Pinpoint the cell where the given text exists, returning its (X, Y) midpoint coordinate. 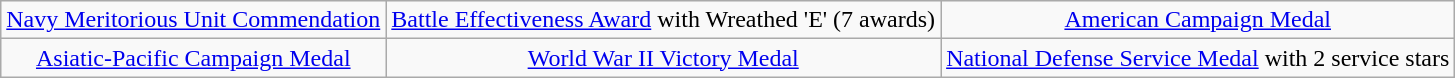
Navy Meritorious Unit Commendation (194, 20)
World War II Victory Medal (664, 58)
Battle Effectiveness Award with Wreathed 'E' (7 awards) (664, 20)
National Defense Service Medal with 2 service stars (1198, 58)
Asiatic-Pacific Campaign Medal (194, 58)
American Campaign Medal (1198, 20)
